Extract the (x, y) coordinate from the center of the cell holding the provided text.  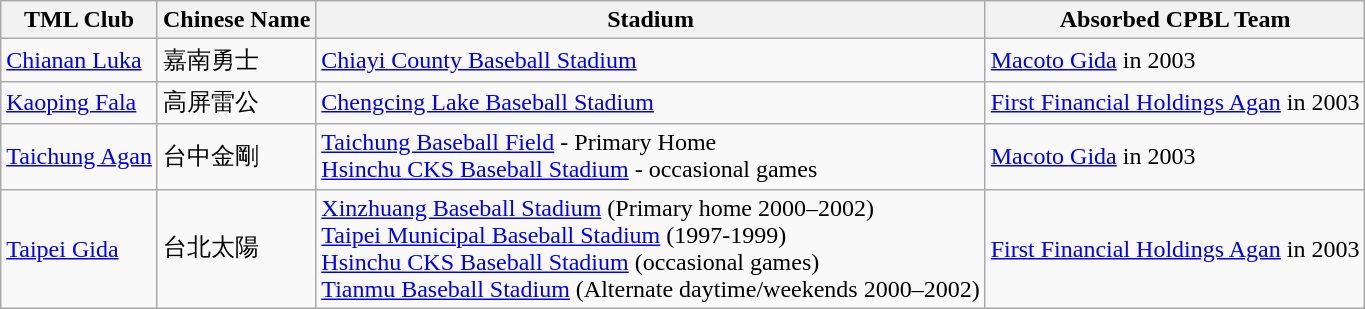
高屏雷公 (236, 102)
台中金剛 (236, 156)
Kaoping Fala (80, 102)
Chinese Name (236, 20)
台北太陽 (236, 248)
Absorbed CPBL Team (1175, 20)
TML Club (80, 20)
Taichung Agan (80, 156)
Chengcing Lake Baseball Stadium (650, 102)
Taipei Gida (80, 248)
Taichung Baseball Field - Primary Home Hsinchu CKS Baseball Stadium - occasional games (650, 156)
Chiayi County Baseball Stadium (650, 60)
Stadium (650, 20)
嘉南勇士 (236, 60)
Chianan Luka (80, 60)
